Pinpoint the cell where the given text exists, returning its (X, Y) midpoint coordinate. 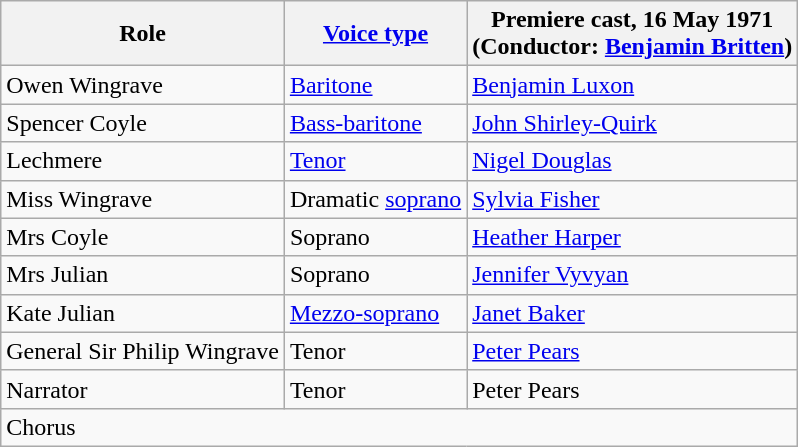
Jennifer Vyvyan (632, 275)
John Shirley-Quirk (632, 123)
Spencer Coyle (143, 123)
Mezzo-soprano (375, 313)
Nigel Douglas (632, 161)
Dramatic soprano (375, 199)
Miss Wingrave (143, 199)
Mrs Coyle (143, 237)
Benjamin Luxon (632, 85)
Chorus (400, 427)
Heather Harper (632, 237)
Sylvia Fisher (632, 199)
Kate Julian (143, 313)
Janet Baker (632, 313)
Owen Wingrave (143, 85)
Lechmere (143, 161)
Narrator (143, 389)
Baritone (375, 85)
Bass-baritone (375, 123)
Mrs Julian (143, 275)
Premiere cast, 16 May 1971(Conductor: Benjamin Britten) (632, 34)
General Sir Philip Wingrave (143, 351)
Role (143, 34)
Voice type (375, 34)
